Return (x, y) of the center of cell containing provided text 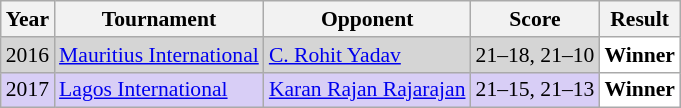
21–18, 21–10 (536, 55)
Lagos International (159, 90)
Score (536, 19)
Mauritius International (159, 55)
2017 (28, 90)
Year (28, 19)
Opponent (368, 19)
C. Rohit Yadav (368, 55)
Karan Rajan Rajarajan (368, 90)
Tournament (159, 19)
Result (640, 19)
21–15, 21–13 (536, 90)
2016 (28, 55)
